For the text-containing cell, return its midpoint in [X, Y] coordinate format. 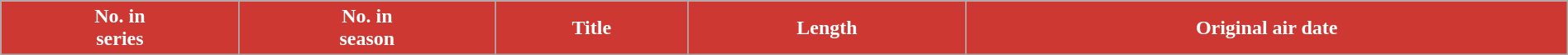
Length [827, 28]
No. inseason [367, 28]
No. inseries [120, 28]
Original air date [1267, 28]
Title [592, 28]
